Capture the cell that displays the provided text and extract its (X, Y) central coordinate. 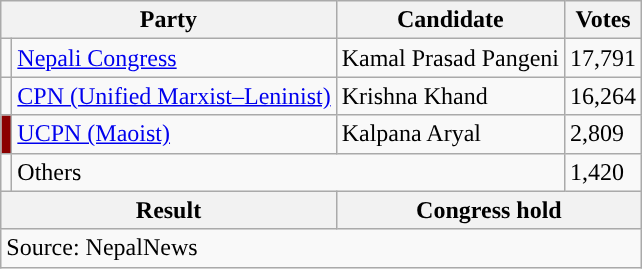
Congress hold (488, 210)
Party (168, 20)
Kamal Prasad Pangeni (450, 58)
17,791 (604, 58)
Source: NepalNews (322, 248)
UCPN (Maoist) (174, 134)
Krishna Khand (450, 96)
Votes (604, 20)
Nepali Congress (174, 58)
Kalpana Aryal (450, 134)
Others (288, 172)
2,809 (604, 134)
Result (168, 210)
Candidate (450, 20)
16,264 (604, 96)
CPN (Unified Marxist–Leninist) (174, 96)
1,420 (604, 172)
